Identify which cell holds the provided text, then report its (X, Y) central coordinate. 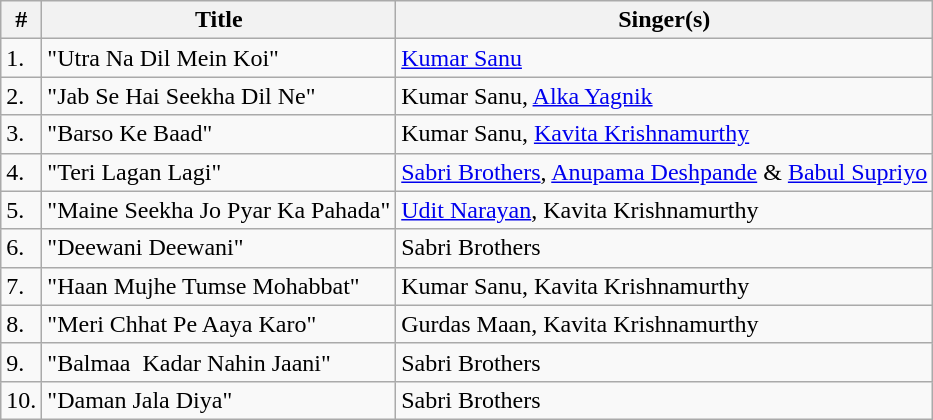
6. (22, 248)
Kumar Sanu (664, 58)
7. (22, 286)
"Balmaa Kadar Nahin Jaani" (219, 362)
"Barso Ke Baad" (219, 134)
10. (22, 400)
Sabri Brothers, Anupama Deshpande & Babul Supriyo (664, 172)
"Meri Chhat Pe Aaya Karo" (219, 324)
9. (22, 362)
Kumar Sanu, Alka Yagnik (664, 96)
"Jab Se Hai Seekha Dil Ne" (219, 96)
"Teri Lagan Lagi" (219, 172)
5. (22, 210)
"Daman Jala Diya" (219, 400)
2. (22, 96)
8. (22, 324)
Title (219, 20)
Udit Narayan, Kavita Krishnamurthy (664, 210)
4. (22, 172)
Singer(s) (664, 20)
1. (22, 58)
Gurdas Maan, Kavita Krishnamurthy (664, 324)
"Utra Na Dil Mein Koi" (219, 58)
3. (22, 134)
"Deewani Deewani" (219, 248)
"Haan Mujhe Tumse Mohabbat" (219, 286)
# (22, 20)
"Maine Seekha Jo Pyar Ka Pahada" (219, 210)
